Search for the cell housing the specified text and yield its [X, Y] center coordinate. 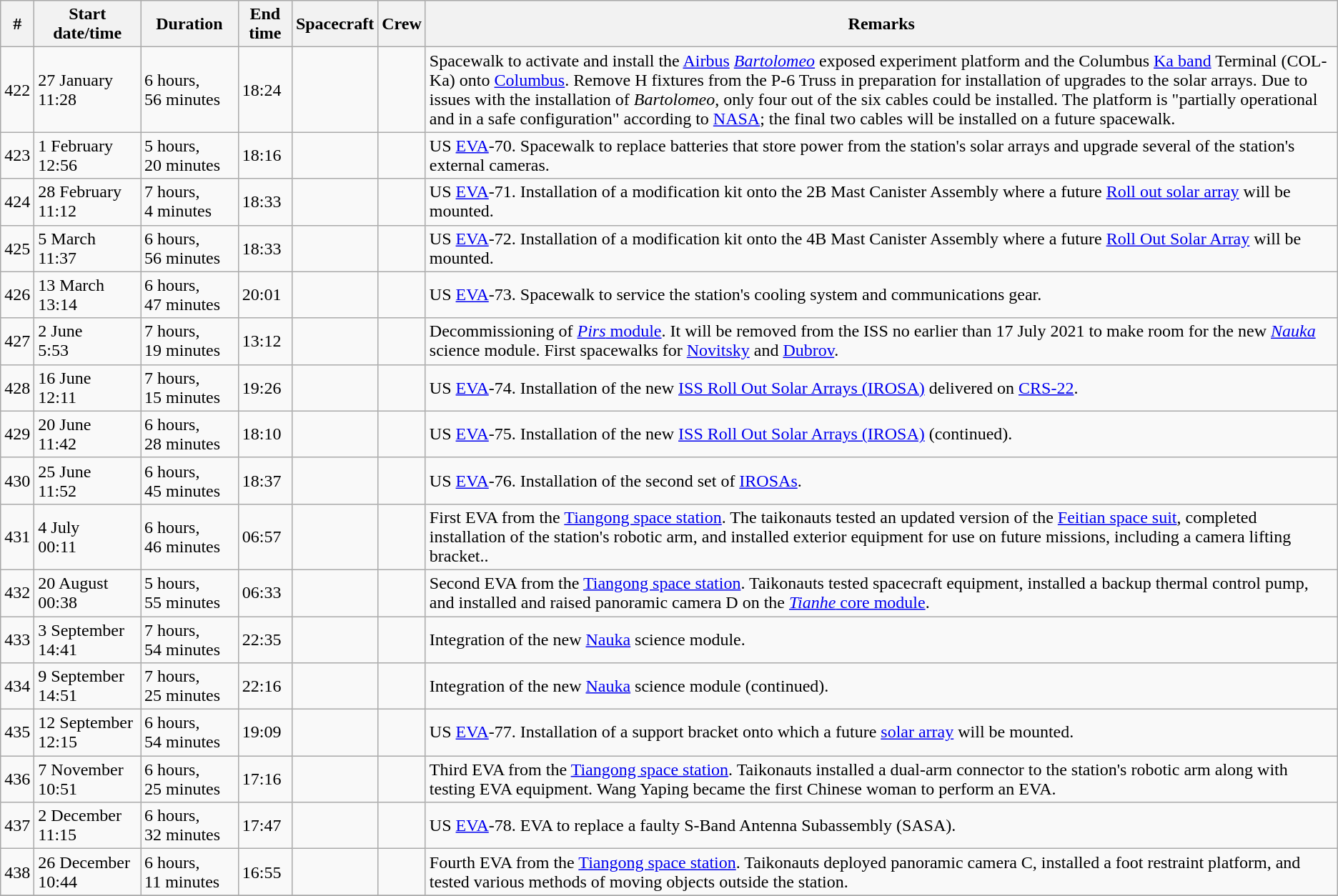
18:10 [264, 434]
20:01 [264, 294]
# [17, 24]
6 hours, 45 minutes [190, 480]
06:33 [264, 593]
Remarks [881, 24]
Spacecraft [334, 24]
2 December11:15 [87, 826]
US EVA-77. Installation of a support bracket onto which a future solar array will be mounted. [881, 733]
US EVA-78. EVA to replace a faulty S-Band Antenna Subassembly (SASA). [881, 826]
7 hours, 54 minutes [190, 639]
2 June5:53 [87, 342]
5 hours, 20 minutes [190, 156]
Crew [402, 24]
26 December10:44 [87, 872]
433 [17, 639]
18:24 [264, 90]
19:09 [264, 733]
Start date/time [87, 24]
US EVA-75. Installation of the new ISS Roll Out Solar Arrays (IROSA) (continued). [881, 434]
436 [17, 779]
7 hours, 19 minutes [190, 342]
13:12 [264, 342]
16 June12:11 [87, 387]
End time [264, 24]
7 hours, 25 minutes [190, 686]
422 [17, 90]
25 June11:52 [87, 480]
7 hours, 15 minutes [190, 387]
06:57 [264, 537]
423 [17, 156]
16:55 [264, 872]
424 [17, 201]
22:16 [264, 686]
438 [17, 872]
9 September14:51 [87, 686]
429 [17, 434]
431 [17, 537]
US EVA-74. Installation of the new ISS Roll Out Solar Arrays (IROSA) delivered on CRS-22. [881, 387]
425 [17, 249]
12 September12:15 [87, 733]
6 hours, 54 minutes [190, 733]
17:47 [264, 826]
430 [17, 480]
427 [17, 342]
6 hours, 32 minutes [190, 826]
426 [17, 294]
1 February12:56 [87, 156]
432 [17, 593]
437 [17, 826]
4 July00:11 [87, 537]
7 November10:51 [87, 779]
5 hours, 55 minutes [190, 593]
434 [17, 686]
28 February11:12 [87, 201]
Duration [190, 24]
6 hours, 46 minutes [190, 537]
6 hours, 25 minutes [190, 779]
US EVA-76. Installation of the second set of IROSAs. [881, 480]
7 hours, 4 minutes [190, 201]
18:16 [264, 156]
20 August00:38 [87, 593]
US EVA-72. Installation of a modification kit onto the 4B Mast Canister Assembly where a future Roll Out Solar Array will be mounted. [881, 249]
US EVA-73. Spacewalk to service the station's cooling system and communications gear. [881, 294]
22:35 [264, 639]
US EVA-70. Spacewalk to replace batteries that store power from the station's solar arrays and upgrade several of the station's external cameras. [881, 156]
19:26 [264, 387]
6 hours, 11 minutes [190, 872]
20 June11:42 [87, 434]
6 hours, 28 minutes [190, 434]
US EVA-71. Installation of a modification kit onto the 2B Mast Canister Assembly where a future Roll out solar array will be mounted. [881, 201]
13 March13:14 [87, 294]
27 January11:28 [87, 90]
435 [17, 733]
6 hours, 47 minutes [190, 294]
3 September14:41 [87, 639]
428 [17, 387]
18:37 [264, 480]
5 March11:37 [87, 249]
17:16 [264, 779]
Integration of the new Nauka science module (continued). [881, 686]
Integration of the new Nauka science module. [881, 639]
